Scan for the cell matching the given text and deliver its (x, y) coordinate at center. 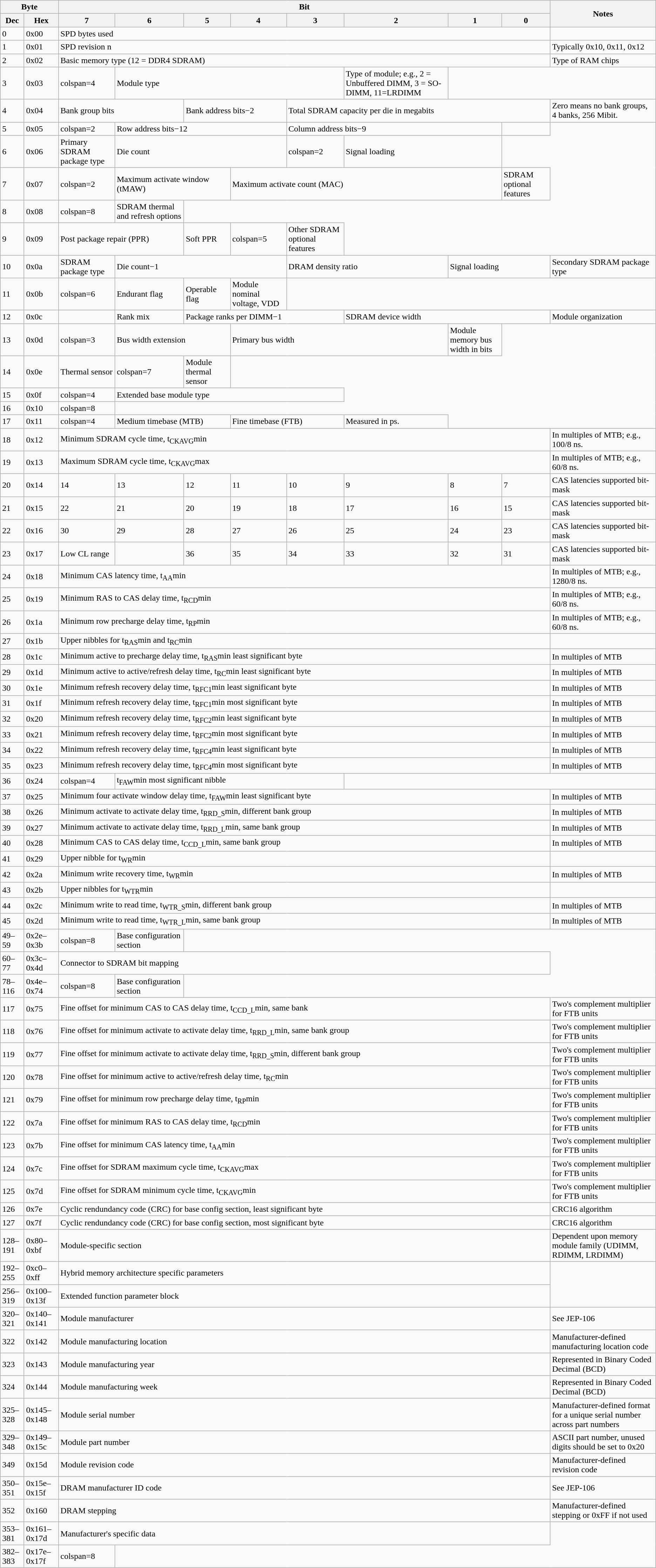
Fine offset for SDRAM maximum cycle time, tCKAVGmax (304, 1168)
126 (12, 1209)
Minimum four activate window delay time, tFAWmin least significant byte (304, 797)
Column address bits−9 (394, 129)
0x12 (41, 440)
0x20 (41, 719)
Post package repair (PPR) (121, 239)
0x1d (41, 672)
Other SDRAM optional features (315, 239)
Manufacturer's specific data (304, 1534)
Bank group bits (121, 111)
Fine offset for minimum activate to activate delay time, tRRD_Lmin, same bank group (304, 1032)
0x15d (41, 1465)
Minimum SDRAM cycle time, tCKAVGmin (304, 440)
382–383 (12, 1556)
Manufacturer-defined format for a unique serial number across part numbers (603, 1414)
0x0a (41, 266)
0x0e (41, 372)
0x06 (41, 151)
Module revision code (304, 1465)
Upper nibble for tWRmin (304, 859)
ASCII part number, unused digits should be set to 0x20 (603, 1442)
323 (12, 1364)
Endurant flag (149, 294)
Minimum refresh recovery delay time, tRFC1min least significant byte (304, 688)
38 (12, 812)
Module type (230, 83)
0x15e–0x15f (41, 1488)
Soft PPR (207, 239)
Module memory bus width in bits (475, 340)
Measured in ps. (396, 421)
0x78 (41, 1077)
0x07 (41, 184)
0x7a (41, 1123)
Dec (12, 20)
Module manufacturing year (304, 1364)
Fine offset for minimum active to active/refresh delay time, tRCmin (304, 1077)
Extended base module type (230, 395)
0x04 (41, 111)
Bit (304, 7)
0x140–0x141 (41, 1318)
Minimum write recovery time, tWRmin (304, 874)
Module-specific section (304, 1245)
0x16 (41, 531)
SDRAM optional features (526, 184)
0x11 (41, 421)
0x19 (41, 599)
0xc0–0xff (41, 1273)
Manufacturer-defined stepping or 0xFF if not used (603, 1510)
123 (12, 1146)
0x0c (41, 317)
0x79 (41, 1100)
0x03 (41, 83)
39 (12, 828)
0x77 (41, 1054)
DRAM stepping (304, 1510)
Maximum SDRAM cycle time, tCKAVGmax (304, 462)
SPD bytes used (304, 34)
Byte (29, 7)
Total SDRAM capacity per die in megabits (418, 111)
Minimum RAS to CAS delay time, tRCDmin (304, 599)
0x18 (41, 576)
44 (12, 905)
Hex (41, 20)
Upper nibbles for tWTRmin (304, 890)
349 (12, 1465)
colspan=3 (87, 340)
Type of RAM chips (603, 60)
In multiples of MTB; e.g., 1280/8 ns. (603, 576)
0x1f (41, 703)
125 (12, 1191)
Secondary SDRAM package type (603, 266)
0x149–0x15c (41, 1442)
0x01 (41, 47)
Module nominal voltage, VDD (258, 294)
192–255 (12, 1273)
Upper nibbles for tRASmin and tRCmin (304, 641)
45 (12, 921)
119 (12, 1054)
0x160 (41, 1510)
0x13 (41, 462)
Fine offset for minimum activate to activate delay time, tRRD_Smin, different bank group (304, 1054)
0x7d (41, 1191)
Manufacturer-defined revision code (603, 1465)
41 (12, 859)
Fine timebase (FTB) (287, 421)
0x143 (41, 1364)
0x0b (41, 294)
Module serial number (304, 1414)
Minimum activate to activate delay time, tRRD_Lmin, same bank group (304, 828)
0x1a (41, 622)
DRAM manufacturer ID code (304, 1488)
Type of module; e.g., 2 = Unbuffered DIMM, 3 = SO-DIMM, 11=LRDIMM (396, 83)
Module manufacturing week (304, 1387)
Zero means no bank groups, 4 banks, 256 Mibit. (603, 111)
118 (12, 1032)
0x2b (41, 890)
0x3c–0x4d (41, 963)
121 (12, 1100)
0x0d (41, 340)
Thermal sensor (87, 372)
Module manufacturer (304, 1318)
0x2d (41, 921)
Die count−1 (201, 266)
Minimum activate to activate delay time, tRRD_Smin, different bank group (304, 812)
Low CL range (87, 553)
Module manufacturing location (304, 1341)
0x26 (41, 812)
Maximum activate window (tMAW) (173, 184)
Minimum CAS latency time, tAAmin (304, 576)
0x21 (41, 735)
0x75 (41, 1008)
0x29 (41, 859)
40 (12, 843)
Package ranks per DIMM−1 (264, 317)
Rank mix (149, 317)
Minimum write to read time, tWTR_Smin, different bank group (304, 905)
0x1e (41, 688)
0x17e–0x17f (41, 1556)
Hybrid memory architecture specific parameters (304, 1273)
Fine offset for minimum RAS to CAS delay time, tRCDmin (304, 1123)
43 (12, 890)
Minimum refresh recovery delay time, tRFC2min least significant byte (304, 719)
tFAWmin most significant nibble (230, 781)
Die count (201, 151)
0x80–0xbf (41, 1245)
0x15 (41, 508)
Operable flag (207, 294)
353–381 (12, 1534)
0x28 (41, 843)
329–348 (12, 1442)
Medium timebase (MTB) (173, 421)
Typically 0x10, 0x11, 0x12 (603, 47)
Minimum active to precharge delay time, tRASmin least significant byte (304, 657)
127 (12, 1223)
0x4e–0x74 (41, 986)
Minimum refresh recovery delay time, tRFC4min least significant byte (304, 750)
0x2a (41, 874)
0x100–0x13f (41, 1296)
78–116 (12, 986)
Extended function parameter block (304, 1296)
42 (12, 874)
Primary bus width (339, 340)
Module thermal sensor (207, 372)
Row address bits−12 (201, 129)
Bus width extension (173, 340)
256–319 (12, 1296)
124 (12, 1168)
0x7e (41, 1209)
128–191 (12, 1245)
Fine offset for SDRAM minimum cycle time, tCKAVGmin (304, 1191)
Cyclic rendundancy code (CRC) for base config section, most significant byte (304, 1223)
colspan=5 (258, 239)
325–328 (12, 1414)
Basic memory type (12 = DDR4 SDRAM) (304, 60)
322 (12, 1341)
0x25 (41, 797)
Bank address bits−2 (235, 111)
120 (12, 1077)
Minimum active to active/refresh delay time, tRCmin least significant byte (304, 672)
SDRAM package type (87, 266)
0x161–0x17d (41, 1534)
0x00 (41, 34)
Minimum CAS to CAS delay time, tCCD_Lmin, same bank group (304, 843)
0x1c (41, 657)
Maximum activate count (MAC) (366, 184)
350–351 (12, 1488)
Module part number (304, 1442)
0x145–0x148 (41, 1414)
0x10 (41, 408)
Primary SDRAM package type (87, 151)
Manufacturer-defined manufacturing location code (603, 1341)
Module organization (603, 317)
DRAM density ratio (367, 266)
SDRAM thermal and refresh options (149, 211)
0x14 (41, 485)
0x7b (41, 1146)
0x144 (41, 1387)
Minimum refresh recovery delay time, tRFC4min most significant byte (304, 765)
Minimum refresh recovery delay time, tRFC1min most significant byte (304, 703)
Fine offset for minimum CAS to CAS delay time, tCCD_Lmin, same bank (304, 1008)
0x7f (41, 1223)
0x2c (41, 905)
0x23 (41, 765)
0x7c (41, 1168)
Cyclic rendundancy code (CRC) for base config section, least significant byte (304, 1209)
117 (12, 1008)
Minimum refresh recovery delay time, tRFC2min most significant byte (304, 735)
0x142 (41, 1341)
37 (12, 797)
324 (12, 1387)
0x1b (41, 641)
352 (12, 1510)
122 (12, 1123)
In multiples of MTB; e.g., 100/8 ns. (603, 440)
Fine offset for minimum row precharge delay time, tRPmin (304, 1100)
Minimum row precharge delay time, tRPmin (304, 622)
0x09 (41, 239)
0x05 (41, 129)
Connector to SDRAM bit mapping (304, 963)
0x22 (41, 750)
0x2e–0x3b (41, 940)
Dependent upon memory module family (UDIMM, RDIMM, LRDIMM) (603, 1245)
0x02 (41, 60)
Minimum write to read time, tWTR_Lmin, same bank group (304, 921)
0x76 (41, 1032)
0x27 (41, 828)
colspan=7 (149, 372)
49–59 (12, 940)
Notes (603, 14)
0x17 (41, 553)
320–321 (12, 1318)
0x24 (41, 781)
60–77 (12, 963)
0x0f (41, 395)
SDRAM device width (447, 317)
SPD revision n (304, 47)
Fine offset for minimum CAS latency time, tAAmin (304, 1146)
colspan=6 (87, 294)
0x08 (41, 211)
